From the cell containing the given text, extract its center point as [x, y] coordinate. 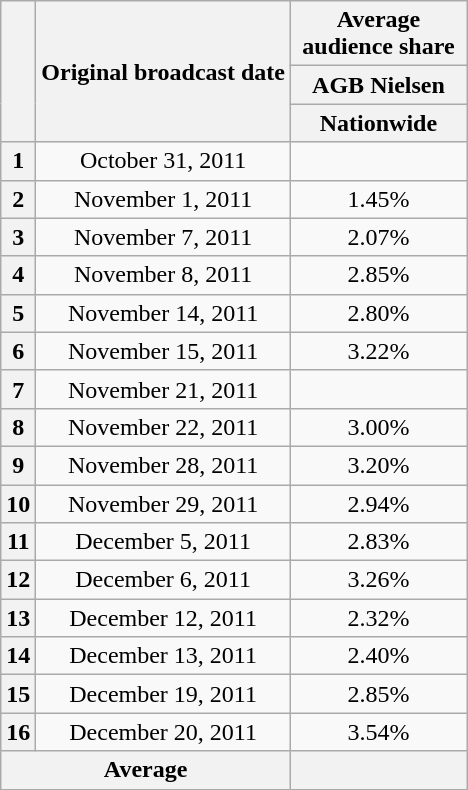
November 8, 2011 [164, 275]
9 [18, 465]
3.20% [378, 465]
5 [18, 313]
1 [18, 161]
November 14, 2011 [164, 313]
December 6, 2011 [164, 580]
Average audience share [378, 34]
October 31, 2011 [164, 161]
November 21, 2011 [164, 389]
2.32% [378, 618]
8 [18, 427]
14 [18, 656]
December 20, 2011 [164, 732]
2.80% [378, 313]
November 28, 2011 [164, 465]
3.54% [378, 732]
November 22, 2011 [164, 427]
2.07% [378, 237]
2.83% [378, 542]
Nationwide [378, 123]
3.22% [378, 351]
November 1, 2011 [164, 199]
12 [18, 580]
Average [146, 770]
November 7, 2011 [164, 237]
10 [18, 503]
December 19, 2011 [164, 694]
11 [18, 542]
3.00% [378, 427]
December 12, 2011 [164, 618]
16 [18, 732]
Original broadcast date [164, 72]
2.94% [378, 503]
6 [18, 351]
13 [18, 618]
November 29, 2011 [164, 503]
2 [18, 199]
15 [18, 694]
December 5, 2011 [164, 542]
December 13, 2011 [164, 656]
1.45% [378, 199]
4 [18, 275]
AGB Nielsen [378, 85]
3.26% [378, 580]
November 15, 2011 [164, 351]
3 [18, 237]
2.40% [378, 656]
7 [18, 389]
